Provide the (X, Y) coordinate of the cell's center where the given text is located.  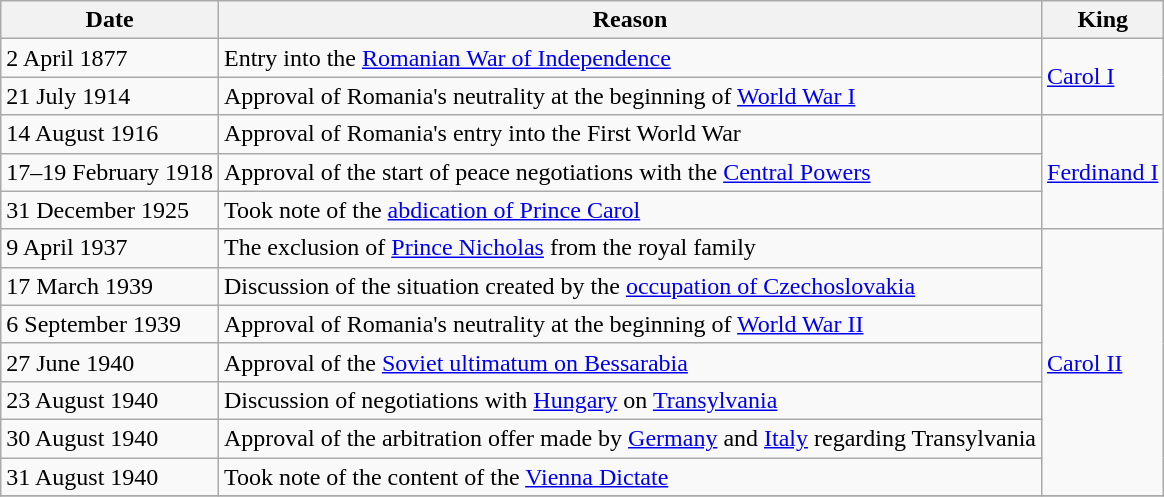
Entry into the Romanian War of Independence (630, 58)
23 August 1940 (110, 400)
Approval of Romania's neutrality at the beginning of World War I (630, 96)
9 April 1937 (110, 248)
Discussion of negotiations with Hungary on Transylvania (630, 400)
Took note of the abdication of Prince Carol (630, 210)
17–19 February 1918 (110, 172)
Carol II (1103, 362)
The exclusion of Prince Nicholas from the royal family (630, 248)
14 August 1916 (110, 134)
King (1103, 20)
6 September 1939 (110, 324)
Approval of the arbitration offer made by Germany and Italy regarding Transylvania (630, 438)
Approval of the start of peace negotiations with the Central Powers (630, 172)
31 December 1925 (110, 210)
30 August 1940 (110, 438)
21 July 1914 (110, 96)
Approval of Romania's entry into the First World War (630, 134)
31 August 1940 (110, 477)
27 June 1940 (110, 362)
Date (110, 20)
Discussion of the situation created by the occupation of Czechoslovakia (630, 286)
2 April 1877 (110, 58)
17 March 1939 (110, 286)
Carol I (1103, 77)
Took note of the content of the Vienna Dictate (630, 477)
Reason (630, 20)
Approval of Romania's neutrality at the beginning of World War II (630, 324)
Ferdinand I (1103, 172)
Approval of the Soviet ultimatum on Bessarabia (630, 362)
